Return the (x, y) coordinate for the center point of the cell that contains the specified text.  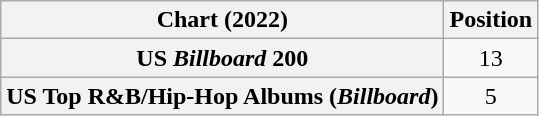
US Billboard 200 (222, 58)
Chart (2022) (222, 20)
US Top R&B/Hip-Hop Albums (Billboard) (222, 96)
5 (491, 96)
13 (491, 58)
Position (491, 20)
